From the cell containing the given text, extract its center point as [x, y] coordinate. 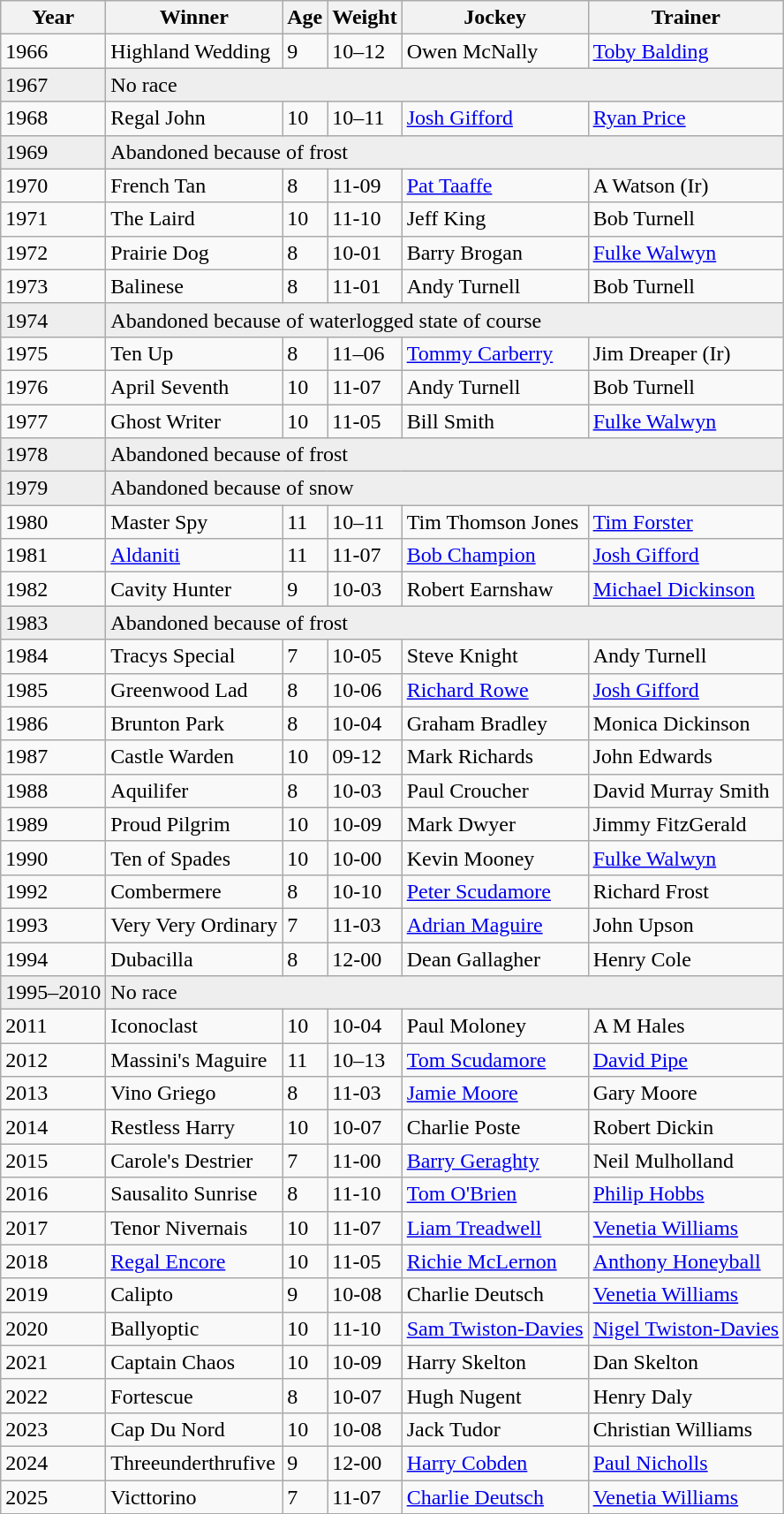
Captain Chaos [194, 1362]
A Watson (Ir) [686, 185]
Henry Daly [686, 1396]
Richard Rowe [494, 690]
2015 [53, 1161]
Paul Croucher [494, 791]
Highland Wedding [194, 51]
Tracys Special [194, 656]
1976 [53, 387]
Mark Richards [494, 757]
David Murray Smith [686, 791]
2024 [53, 1463]
John Upson [686, 925]
Jeff King [494, 219]
1989 [53, 824]
2013 [53, 1094]
Harry Cobden [494, 1463]
10-01 [365, 253]
Ballyoptic [194, 1329]
1981 [53, 556]
Tom O'Brien [494, 1194]
1984 [53, 656]
10-06 [365, 690]
1983 [53, 623]
1987 [53, 757]
Fortescue [194, 1396]
Anthony Honeyball [686, 1261]
Neil Mulholland [686, 1161]
2021 [53, 1362]
1994 [53, 958]
Ten Up [194, 353]
1985 [53, 690]
Ghost Writer [194, 421]
Barry Brogan [494, 253]
Dean Gallagher [494, 958]
John Edwards [686, 757]
1973 [53, 286]
Aldaniti [194, 556]
Cap Du Nord [194, 1429]
Greenwood Lad [194, 690]
Liam Treadwell [494, 1228]
Paul Moloney [494, 1026]
Jim Dreaper (Ir) [686, 353]
Combermere [194, 891]
Cavity Hunter [194, 589]
Owen McNally [494, 51]
Barry Geraghty [494, 1161]
1970 [53, 185]
Carole's Destrier [194, 1161]
1978 [53, 455]
Vino Griego [194, 1094]
10–13 [365, 1060]
Henry Cole [686, 958]
Nigel Twiston-Davies [686, 1329]
Paul Nicholls [686, 1463]
Richard Frost [686, 891]
10–12 [365, 51]
Ten of Spades [194, 858]
Jamie Moore [494, 1094]
Calipto [194, 1295]
Kevin Mooney [494, 858]
A M Hales [686, 1026]
Charlie Poste [494, 1127]
2016 [53, 1194]
1980 [53, 522]
10-05 [365, 656]
Iconoclast [194, 1026]
Gary Moore [686, 1094]
Christian Williams [686, 1429]
Robert Earnshaw [494, 589]
Very Very Ordinary [194, 925]
Pat Taaffe [494, 185]
April Seventh [194, 387]
Castle Warden [194, 757]
Steve Knight [494, 656]
Year [53, 18]
Prairie Dog [194, 253]
2020 [53, 1329]
Dubacilla [194, 958]
Trainer [686, 18]
Adrian Maguire [494, 925]
Victtorino [194, 1497]
Tim Forster [686, 522]
Sam Twiston-Davies [494, 1329]
1966 [53, 51]
Robert Dickin [686, 1127]
1992 [53, 891]
11-00 [365, 1161]
1982 [53, 589]
Hugh Nugent [494, 1396]
2018 [53, 1261]
Proud Pilgrim [194, 824]
1975 [53, 353]
Abandoned because of snow [445, 488]
Peter Scudamore [494, 891]
1986 [53, 723]
1967 [53, 85]
Threeunderthrufive [194, 1463]
2017 [53, 1228]
11–06 [365, 353]
Toby Balding [686, 51]
10-00 [365, 858]
1968 [53, 118]
The Laird [194, 219]
2014 [53, 1127]
Age [305, 18]
Master Spy [194, 522]
Regal Encore [194, 1261]
10-10 [365, 891]
2011 [53, 1026]
Jack Tudor [494, 1429]
Ryan Price [686, 118]
Winner [194, 18]
2012 [53, 1060]
Bob Champion [494, 556]
09-12 [365, 757]
Aquilifer [194, 791]
1969 [53, 152]
Balinese [194, 286]
Jimmy FitzGerald [686, 824]
1971 [53, 219]
11-01 [365, 286]
Jockey [494, 18]
Brunton Park [194, 723]
David Pipe [686, 1060]
Tim Thomson Jones [494, 522]
Graham Bradley [494, 723]
11-09 [365, 185]
Philip Hobbs [686, 1194]
Bill Smith [494, 421]
Massini's Maguire [194, 1060]
Michael Dickinson [686, 589]
Restless Harry [194, 1127]
Tom Scudamore [494, 1060]
Sausalito Sunrise [194, 1194]
1990 [53, 858]
2022 [53, 1396]
Richie McLernon [494, 1261]
1988 [53, 791]
1979 [53, 488]
Monica Dickinson [686, 723]
Mark Dwyer [494, 824]
Abandoned because of waterlogged state of course [445, 320]
Weight [365, 18]
2019 [53, 1295]
Tenor Nivernais [194, 1228]
1977 [53, 421]
1995–2010 [53, 993]
1993 [53, 925]
1972 [53, 253]
1974 [53, 320]
French Tan [194, 185]
Dan Skelton [686, 1362]
Regal John [194, 118]
2023 [53, 1429]
Tommy Carberry [494, 353]
Harry Skelton [494, 1362]
2025 [53, 1497]
